Detect which cell encompasses the target text, then output its [X, Y] center coordinate. 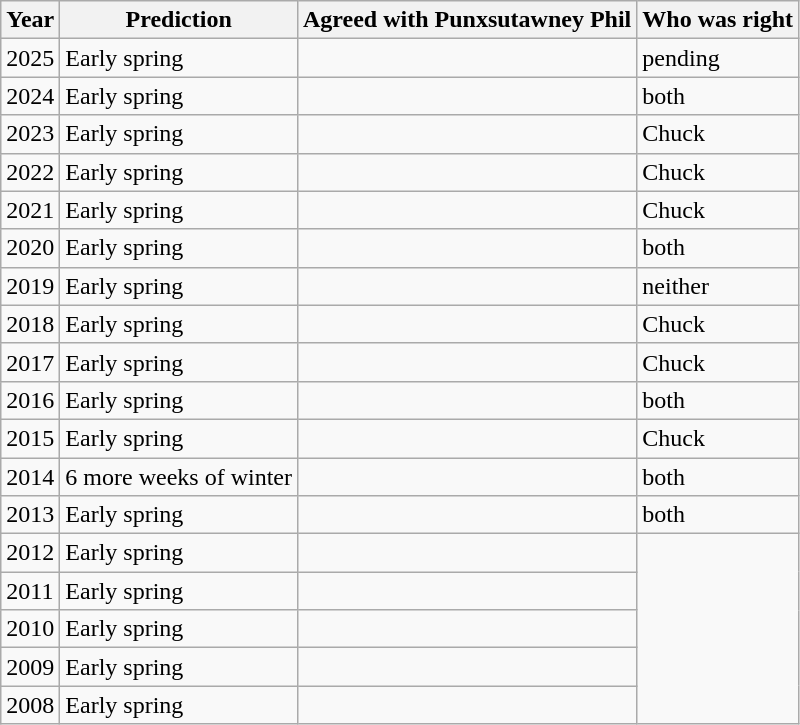
2009 [30, 667]
2018 [30, 324]
neither [718, 286]
6 more weeks of winter [179, 477]
2012 [30, 553]
2016 [30, 400]
Who was right [718, 20]
2010 [30, 629]
2011 [30, 591]
2021 [30, 210]
Year [30, 20]
2008 [30, 705]
Prediction [179, 20]
2022 [30, 172]
2017 [30, 362]
pending [718, 58]
2019 [30, 286]
Agreed with Punxsutawney Phil [466, 20]
2014 [30, 477]
2024 [30, 96]
2025 [30, 58]
2023 [30, 134]
2013 [30, 515]
2015 [30, 438]
2020 [30, 248]
